From the cell containing the given text, extract its center point as [X, Y] coordinate. 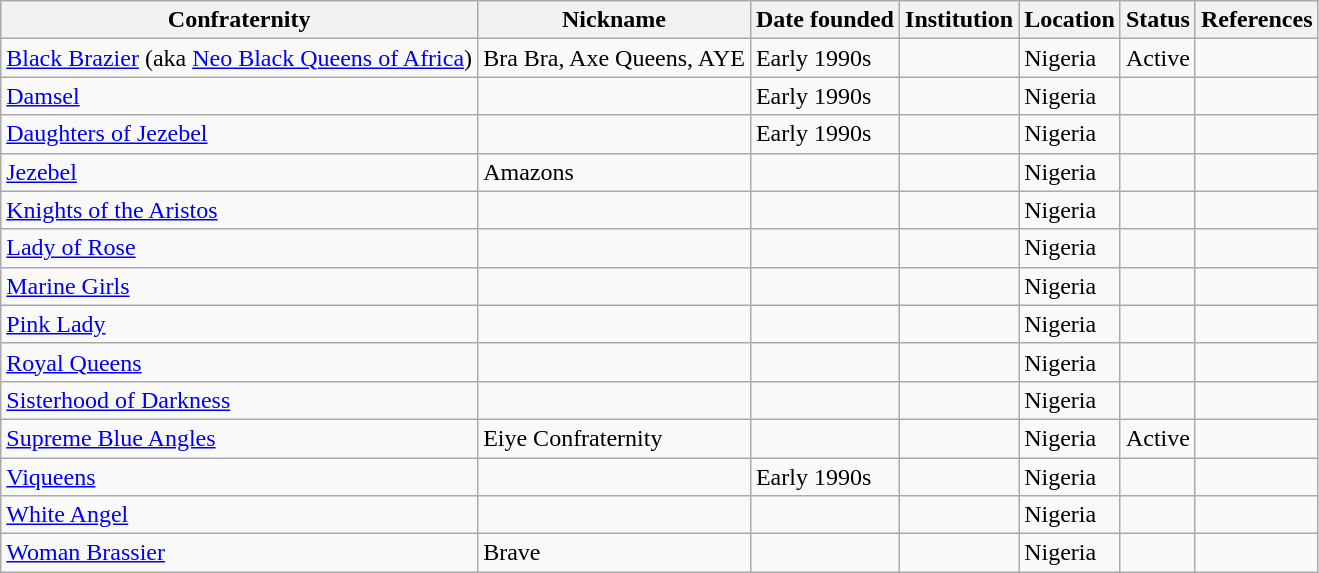
Bra Bra, Axe Queens, AYE [614, 58]
Confraternity [240, 20]
Damsel [240, 96]
Jezebel [240, 172]
Eiye Confraternity [614, 438]
Black Brazier (aka Neo Black Queens of Africa) [240, 58]
Supreme Blue Angles [240, 438]
Location [1070, 20]
Institution [960, 20]
Royal Queens [240, 362]
Pink Lady [240, 324]
Date founded [824, 20]
Daughters of Jezebel [240, 134]
Brave [614, 553]
Woman Brassier [240, 553]
Status [1158, 20]
White Angel [240, 515]
Amazons [614, 172]
Lady of Rose [240, 248]
Knights of the Aristos [240, 210]
Marine Girls [240, 286]
References [1256, 20]
Viqueens [240, 477]
Sisterhood of Darkness [240, 400]
Nickname [614, 20]
